For the text-containing cell, return its midpoint in [x, y] coordinate format. 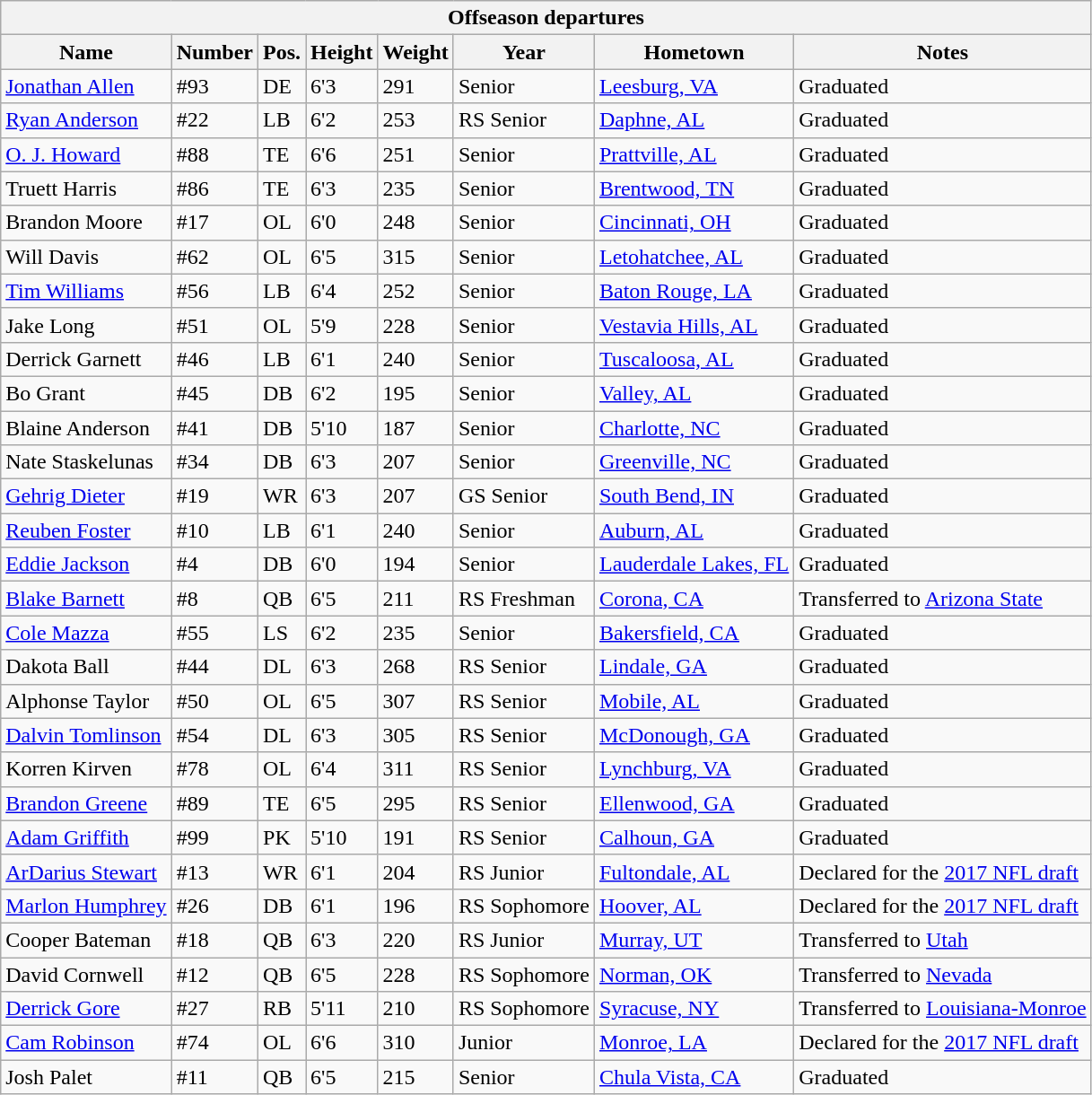
Will Davis [86, 257]
Syracuse, NY [694, 1009]
187 [415, 428]
Greenville, NC [694, 462]
5'11 [342, 1009]
295 [415, 803]
Jake Long [86, 325]
Brentwood, TN [694, 188]
#41 [214, 428]
#22 [214, 120]
196 [415, 906]
#34 [214, 462]
Offseason departures [546, 18]
Korren Kirven [86, 769]
Murray, UT [694, 940]
#62 [214, 257]
Gehrig Dieter [86, 496]
Auburn, AL [694, 530]
#4 [214, 565]
#56 [214, 291]
RS Freshman [524, 599]
LS [282, 633]
253 [415, 120]
Pos. [282, 52]
Prattville, AL [694, 154]
Nate Staskelunas [86, 462]
Calhoun, GA [694, 837]
310 [415, 1043]
Truett Harris [86, 188]
Dakota Ball [86, 667]
307 [415, 701]
291 [415, 86]
#51 [214, 325]
Chula Vista, CA [694, 1077]
Lauderdale Lakes, FL [694, 565]
315 [415, 257]
Alphonse Taylor [86, 701]
Ryan Anderson [86, 120]
195 [415, 393]
Height [342, 52]
Josh Palet [86, 1077]
Derrick Gore [86, 1009]
Baton Rouge, LA [694, 291]
#74 [214, 1043]
#27 [214, 1009]
Leesburg, VA [694, 86]
#55 [214, 633]
ArDarius Stewart [86, 872]
#44 [214, 667]
#78 [214, 769]
191 [415, 837]
Bo Grant [86, 393]
#26 [214, 906]
Blaine Anderson [86, 428]
Ellenwood, GA [694, 803]
Daphne, AL [694, 120]
O. J. Howard [86, 154]
Jonathan Allen [86, 86]
#54 [214, 735]
#18 [214, 940]
Valley, AL [694, 393]
305 [415, 735]
#88 [214, 154]
Hoover, AL [694, 906]
Cam Robinson [86, 1043]
Dalvin Tomlinson [86, 735]
220 [415, 940]
Transferred to Nevada [942, 974]
#19 [214, 496]
210 [415, 1009]
#10 [214, 530]
Number [214, 52]
Bakersfield, CA [694, 633]
David Cornwell [86, 974]
#12 [214, 974]
Cooper Bateman [86, 940]
194 [415, 565]
Brandon Greene [86, 803]
RB [282, 1009]
Year [524, 52]
Cincinnati, OH [694, 223]
Junior [524, 1043]
Adam Griffith [86, 837]
#89 [214, 803]
Derrick Garnett [86, 359]
Letohatchee, AL [694, 257]
McDonough, GA [694, 735]
Cole Mazza [86, 633]
#86 [214, 188]
Notes [942, 52]
Eddie Jackson [86, 565]
Marlon Humphrey [86, 906]
#93 [214, 86]
Tim Williams [86, 291]
PK [282, 837]
252 [415, 291]
Blake Barnett [86, 599]
Charlotte, NC [694, 428]
#11 [214, 1077]
South Bend, IN [694, 496]
#46 [214, 359]
GS Senior [524, 496]
Weight [415, 52]
Norman, OK [694, 974]
311 [415, 769]
Monroe, LA [694, 1043]
Corona, CA [694, 599]
Transferred to Arizona State [942, 599]
211 [415, 599]
#8 [214, 599]
5'9 [342, 325]
Vestavia Hills, AL [694, 325]
Fultondale, AL [694, 872]
251 [415, 154]
268 [415, 667]
DE [282, 86]
204 [415, 872]
#13 [214, 872]
248 [415, 223]
Lynchburg, VA [694, 769]
215 [415, 1077]
Lindale, GA [694, 667]
#50 [214, 701]
Reuben Foster [86, 530]
#17 [214, 223]
Transferred to Louisiana-Monroe [942, 1009]
Mobile, AL [694, 701]
Name [86, 52]
#99 [214, 837]
Tuscaloosa, AL [694, 359]
#45 [214, 393]
Hometown [694, 52]
Transferred to Utah [942, 940]
Brandon Moore [86, 223]
